Determine the (X, Y) coordinate at the center of the cell enclosing the given text.  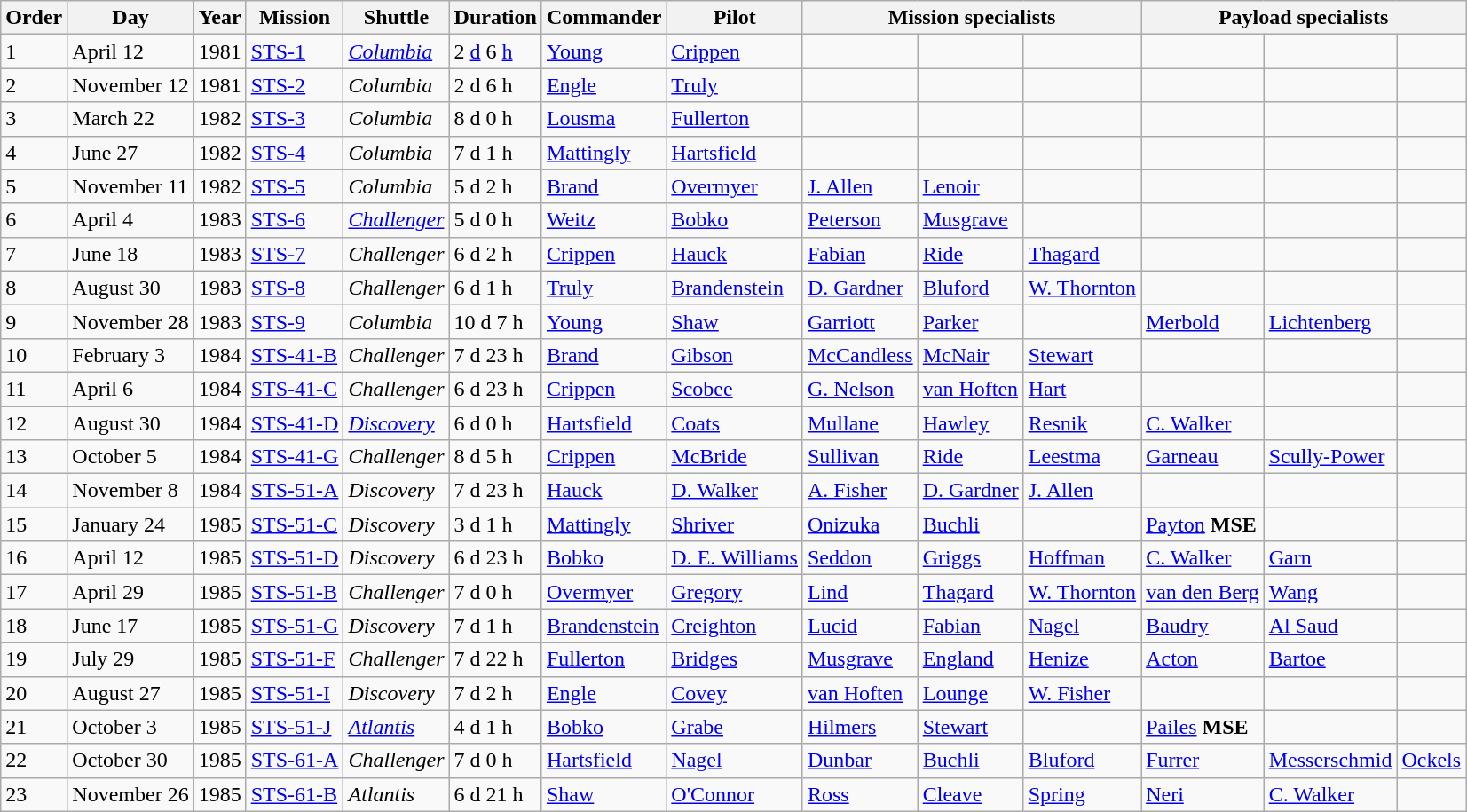
McCandless (860, 355)
Commander (603, 18)
D. Walker (735, 491)
Scobee (735, 389)
19 (34, 659)
Pailes MSE (1203, 727)
Creighton (735, 626)
STS-9 (295, 321)
Mission (295, 18)
8 (34, 288)
June 27 (130, 153)
4 d 1 h (495, 727)
October 3 (130, 727)
8 d 5 h (495, 457)
STS-41-D (295, 423)
STS-6 (295, 220)
STS-8 (295, 288)
April 29 (130, 592)
Sullivan (860, 457)
STS-41-G (295, 457)
20 (34, 693)
3 (34, 119)
Lounge (971, 693)
Hilmers (860, 727)
7 d 22 h (495, 659)
STS-3 (295, 119)
April 6 (130, 389)
Hoffman (1082, 558)
14 (34, 491)
Lucid (860, 626)
STS-61-A (295, 761)
Mullane (860, 423)
McNair (971, 355)
October 5 (130, 457)
April 4 (130, 220)
Neri (1203, 794)
15 (34, 524)
D. E. Williams (735, 558)
Garneau (1203, 457)
STS-51-B (295, 592)
Order (34, 18)
6 (34, 220)
STS-51-D (295, 558)
Onizuka (860, 524)
February 3 (130, 355)
O'Connor (735, 794)
November 26 (130, 794)
STS-51-A (295, 491)
Pilot (735, 18)
Parker (971, 321)
England (971, 659)
Weitz (603, 220)
STS-41-C (295, 389)
Bartoe (1330, 659)
Hawley (971, 423)
3 d 1 h (495, 524)
7 (34, 254)
Gregory (735, 592)
June 17 (130, 626)
Wang (1330, 592)
Lousma (603, 119)
van den Berg (1203, 592)
A. Fisher (860, 491)
Gibson (735, 355)
Payton MSE (1203, 524)
Furrer (1203, 761)
Shuttle (396, 18)
10 (34, 355)
Al Saud (1330, 626)
November 28 (130, 321)
Hart (1082, 389)
17 (34, 592)
McBride (735, 457)
Ross (860, 794)
18 (34, 626)
Year (220, 18)
23 (34, 794)
STS-51-J (295, 727)
Scully-Power (1330, 457)
Lichtenberg (1330, 321)
November 8 (130, 491)
Henize (1082, 659)
W. Fisher (1082, 693)
5 d 0 h (495, 220)
Garriott (860, 321)
Dunbar (860, 761)
STS-41-B (295, 355)
11 (34, 389)
21 (34, 727)
August 27 (130, 693)
STS-51-F (295, 659)
March 22 (130, 119)
5 d 2 h (495, 186)
January 24 (130, 524)
STS-51-C (295, 524)
Grabe (735, 727)
5 (34, 186)
Duration (495, 18)
STS-5 (295, 186)
STS-2 (295, 85)
Seddon (860, 558)
Leestma (1082, 457)
Peterson (860, 220)
4 (34, 153)
Resnik (1082, 423)
2 (34, 85)
Ockels (1432, 761)
Garn (1330, 558)
9 (34, 321)
STS-51-I (295, 693)
July 29 (130, 659)
10 d 7 h (495, 321)
Messerschmid (1330, 761)
October 30 (130, 761)
Acton (1203, 659)
6 d 1 h (495, 288)
Day (130, 18)
Covey (735, 693)
Cleave (971, 794)
STS-61-B (295, 794)
16 (34, 558)
Mission specialists (971, 18)
12 (34, 423)
8 d 0 h (495, 119)
November 12 (130, 85)
Baudry (1203, 626)
STS-1 (295, 51)
22 (34, 761)
STS-7 (295, 254)
G. Nelson (860, 389)
June 18 (130, 254)
13 (34, 457)
Merbold (1203, 321)
1 (34, 51)
6 d 2 h (495, 254)
November 11 (130, 186)
Bridges (735, 659)
Shriver (735, 524)
Payload specialists (1304, 18)
Lenoir (971, 186)
Griggs (971, 558)
6 d 21 h (495, 794)
STS-4 (295, 153)
7 d 2 h (495, 693)
STS-51-G (295, 626)
6 d 0 h (495, 423)
Spring (1082, 794)
Lind (860, 592)
Coats (735, 423)
